From the cell containing the given text, extract its center point as (X, Y) coordinate. 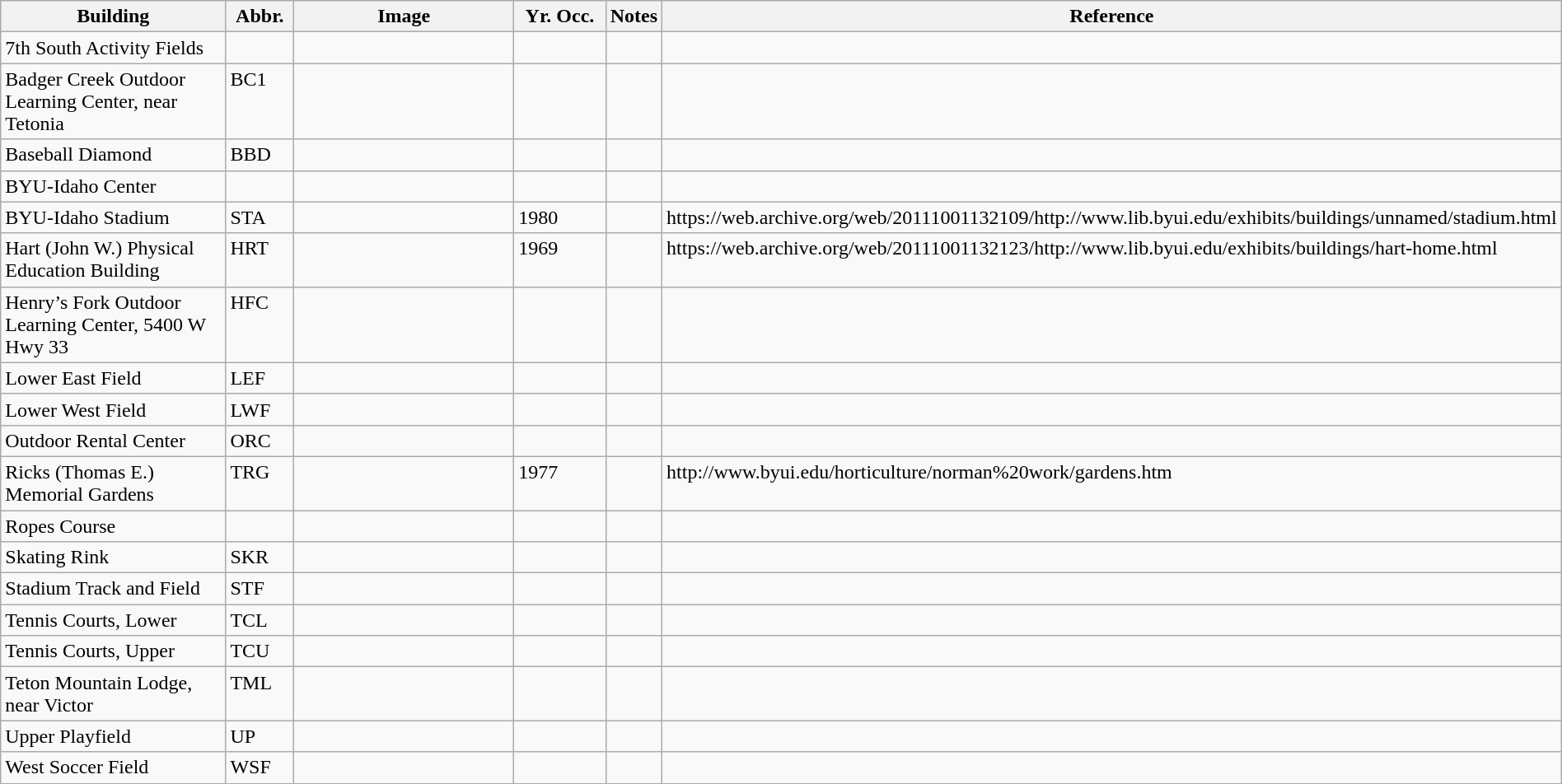
Lower East Field (114, 378)
HFC (260, 324)
UP (260, 736)
Stadium Track and Field (114, 589)
Ricks (Thomas E.) Memorial Gardens (114, 483)
West Soccer Field (114, 768)
Baseball Diamond (114, 155)
Hart (John W.) Physical Education Building (114, 260)
Skating Rink (114, 558)
7th South Activity Fields (114, 48)
Upper Playfield (114, 736)
Lower West Field (114, 409)
BC1 (260, 101)
Henry’s Fork Outdoor Learning Center, 5400 W Hwy 33 (114, 324)
Badger Creek Outdoor Learning Center, near Tetonia (114, 101)
ORC (260, 441)
Outdoor Rental Center (114, 441)
WSF (260, 768)
TRG (260, 483)
Ropes Course (114, 526)
Yr. Occ. (560, 16)
1977 (560, 483)
TML (260, 693)
TCU (260, 651)
Notes (634, 16)
http://www.byui.edu/horticulture/norman%20work/gardens.htm (1112, 483)
TCL (260, 620)
LWF (260, 409)
Image (404, 16)
BBD (260, 155)
https://web.archive.org/web/20111001132123/http://www.lib.byui.edu/exhibits/buildings/hart-home.html (1112, 260)
Tennis Courts, Upper (114, 651)
Tennis Courts, Lower (114, 620)
STA (260, 217)
1980 (560, 217)
https://web.archive.org/web/20111001132109/http://www.lib.byui.edu/exhibits/buildings/unnamed/stadium.html (1112, 217)
Building (114, 16)
SKR (260, 558)
Abbr. (260, 16)
BYU-Idaho Stadium (114, 217)
HRT (260, 260)
1969 (560, 260)
BYU-Idaho Center (114, 186)
Teton Mountain Lodge, near Victor (114, 693)
Reference (1112, 16)
LEF (260, 378)
STF (260, 589)
